Detect which cell encompasses the target text, then output its (x, y) center coordinate. 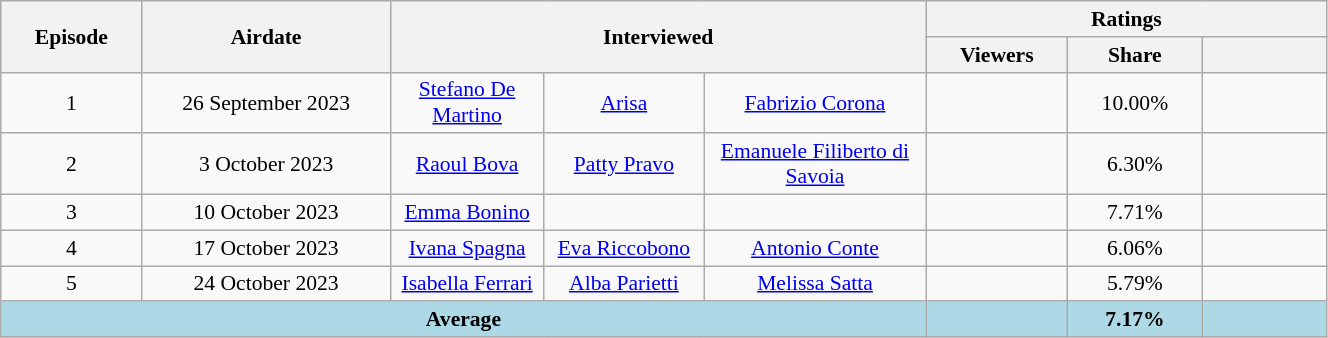
7.17% (1136, 320)
1 (72, 102)
2 (72, 164)
24 October 2023 (266, 284)
Emma Bonino (467, 213)
5 (72, 284)
3 October 2023 (266, 164)
3 (72, 213)
Ivana Spagna (467, 248)
10 October 2023 (266, 213)
17 October 2023 (266, 248)
Raoul Bova (467, 164)
Episode (72, 36)
Emanuele Filiberto di Savoia (815, 164)
6.06% (1136, 248)
Share (1136, 55)
Isabella Ferrari (467, 284)
6.30% (1136, 164)
Interviewed (658, 36)
Fabrizio Corona (815, 102)
5.79% (1136, 284)
7.71% (1136, 213)
Eva Riccobono (624, 248)
Antonio Conte (815, 248)
Viewers (997, 55)
Airdate (266, 36)
Stefano De Martino (467, 102)
Arisa (624, 102)
4 (72, 248)
Ratings (1126, 19)
26 September 2023 (266, 102)
Melissa Satta (815, 284)
Alba Parietti (624, 284)
Patty Pravo (624, 164)
10.00% (1136, 102)
Average (464, 320)
